Provide the (X, Y) coordinate of the cell's center where the given text is located.  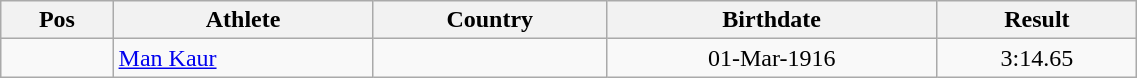
Pos (57, 20)
Birthdate (772, 20)
Athlete (243, 20)
01-Mar-1916 (772, 58)
Result (1037, 20)
Country (490, 20)
3:14.65 (1037, 58)
Man Kaur (243, 58)
